Return (X, Y) of the center of cell containing provided text 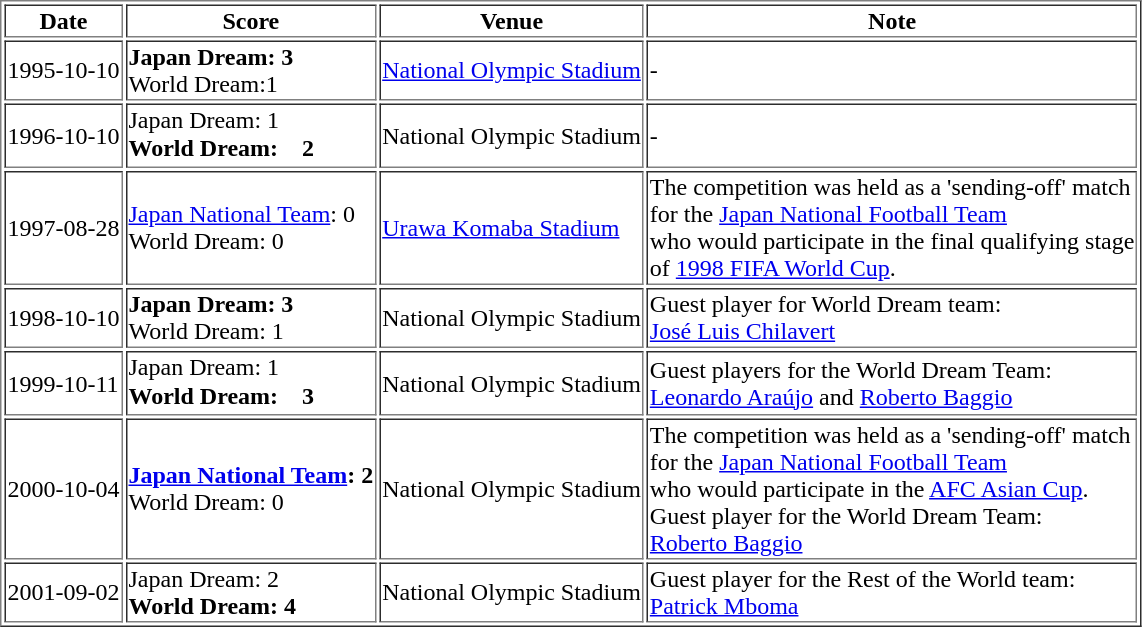
1995-10-10 (63, 70)
Japan Dream: 3World Dream:1 (250, 70)
Japan National Team: 2World Dream: 0 (250, 488)
1999-10-11 (63, 383)
Date (63, 20)
Japan Dream: 3World Dream: 1 (250, 318)
2000-10-04 (63, 488)
Japan Dream: 1World Dream: 3 (250, 383)
Venue (512, 20)
Japan National Team: 0World Dream: 0 (250, 228)
Japan Dream: 1World Dream: 2 (250, 136)
Japan Dream: 2World Dream: 4 (250, 592)
Score (250, 20)
1996-10-10 (63, 136)
2001-09-02 (63, 592)
Note (892, 20)
Guest player for the Rest of the World team: Patrick Mboma (892, 592)
1997-08-28 (63, 228)
Urawa Komaba Stadium (512, 228)
Guest player for World Dream team: José Luis Chilavert (892, 318)
Guest players for the World Dream Team: Leonardo Araújo and Roberto Baggio (892, 383)
1998-10-10 (63, 318)
